From the cell containing the given text, extract its center point as [x, y] coordinate. 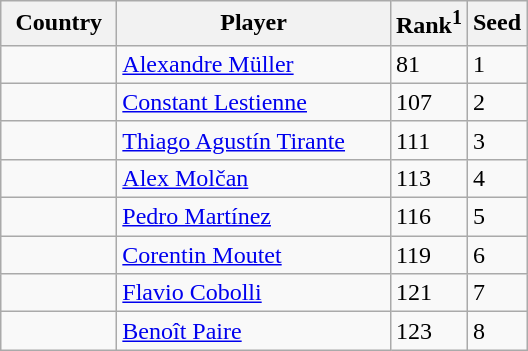
Thiago Agustín Tirante [254, 140]
81 [428, 64]
119 [428, 255]
Corentin Moutet [254, 255]
113 [428, 178]
Alex Molčan [254, 178]
121 [428, 293]
7 [496, 293]
Pedro Martínez [254, 217]
5 [496, 217]
Flavio Cobolli [254, 293]
Alexandre Müller [254, 64]
111 [428, 140]
Constant Lestienne [254, 102]
8 [496, 331]
6 [496, 255]
3 [496, 140]
116 [428, 217]
Seed [496, 24]
2 [496, 102]
Country [59, 24]
Player [254, 24]
Benoît Paire [254, 331]
1 [496, 64]
Rank1 [428, 24]
123 [428, 331]
4 [496, 178]
107 [428, 102]
